Return the (x, y) coordinate for the center point of the cell that contains the specified text.  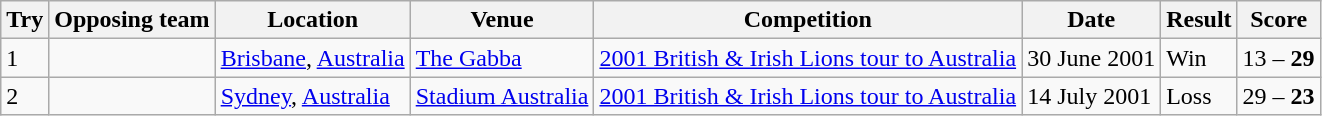
Location (312, 20)
Date (1092, 20)
30 June 2001 (1092, 58)
Score (1278, 20)
13 – 29 (1278, 58)
The Gabba (502, 58)
Venue (502, 20)
Stadium Australia (502, 96)
Sydney, Australia (312, 96)
Try (25, 20)
29 – 23 (1278, 96)
2 (25, 96)
Loss (1199, 96)
1 (25, 58)
Competition (808, 20)
Brisbane, Australia (312, 58)
14 July 2001 (1092, 96)
Result (1199, 20)
Win (1199, 58)
Opposing team (132, 20)
